Search for the cell housing the specified text and yield its (X, Y) center coordinate. 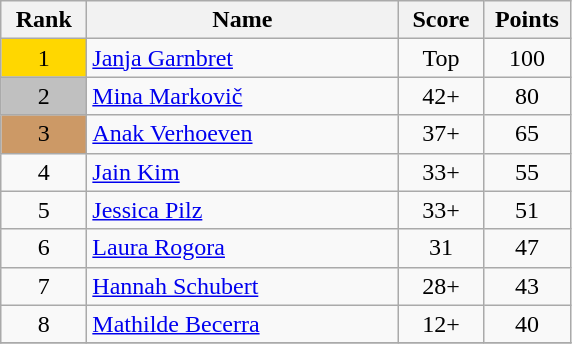
2 (44, 96)
Laura Rogora (242, 248)
Rank (44, 20)
6 (44, 248)
3 (44, 134)
1 (44, 58)
Jessica Pilz (242, 210)
8 (44, 324)
55 (527, 172)
Hannah Schubert (242, 286)
Janja Garnbret (242, 58)
43 (527, 286)
Mina Markovič (242, 96)
Mathilde Becerra (242, 324)
7 (44, 286)
12+ (441, 324)
47 (527, 248)
37+ (441, 134)
5 (44, 210)
Anak Verhoeven (242, 134)
40 (527, 324)
31 (441, 248)
42+ (441, 96)
Top (441, 58)
100 (527, 58)
Jain Kim (242, 172)
Points (527, 20)
4 (44, 172)
51 (527, 210)
28+ (441, 286)
Score (441, 20)
Name (242, 20)
65 (527, 134)
80 (527, 96)
